Locate the cell with the specified text and output its (X, Y) center coordinate. 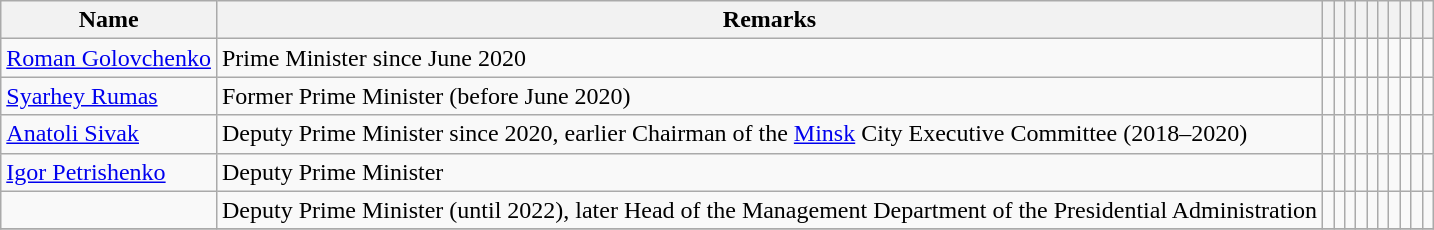
Deputy Prime Minister (769, 172)
Anatoli Sivak (109, 134)
Deputy Prime Minister (until 2022), later Head of the Management Department of the Presidential Administration (769, 210)
Deputy Prime Minister since 2020, earlier Chairman of the Minsk City Executive Committee (2018–2020) (769, 134)
Syarhey Rumas (109, 96)
Former Prime Minister (before June 2020) (769, 96)
Name (109, 20)
Prime Minister since June 2020 (769, 58)
Roman Golovchenko (109, 58)
Igor Petrishenko (109, 172)
Remarks (769, 20)
